Identify which cell holds the provided text, then report its (X, Y) central coordinate. 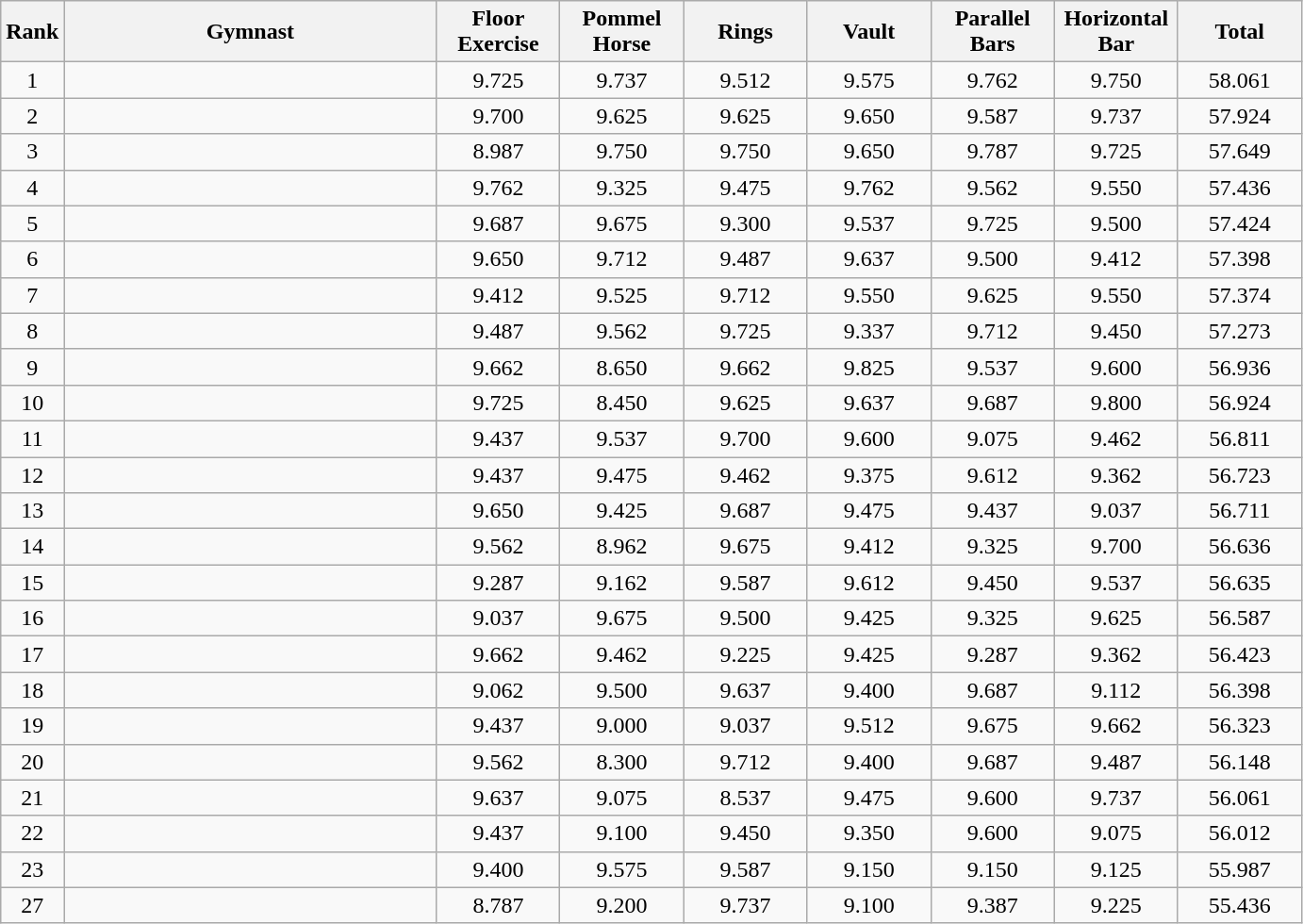
9.200 (622, 905)
8.300 (622, 762)
22 (32, 833)
8.537 (745, 798)
9.300 (745, 223)
8.450 (622, 403)
9.787 (992, 152)
57.398 (1239, 259)
56.323 (1239, 726)
14 (32, 547)
9.800 (1116, 403)
55.436 (1239, 905)
9.112 (1116, 690)
56.148 (1239, 762)
57.273 (1239, 331)
10 (32, 403)
8.962 (622, 547)
PommelHorse (622, 32)
8.987 (498, 152)
56.061 (1239, 798)
15 (32, 583)
9.337 (869, 331)
56.423 (1239, 654)
9.125 (1116, 869)
Vault (869, 32)
8.650 (622, 367)
56.924 (1239, 403)
ParallelBars (992, 32)
9.525 (622, 295)
9 (32, 367)
9.375 (869, 474)
9.062 (498, 690)
27 (32, 905)
11 (32, 438)
56.711 (1239, 511)
57.374 (1239, 295)
Rank (32, 32)
56.012 (1239, 833)
21 (32, 798)
Gymnast (251, 32)
5 (32, 223)
56.811 (1239, 438)
56.636 (1239, 547)
3 (32, 152)
7 (32, 295)
9.387 (992, 905)
1 (32, 80)
2 (32, 116)
57.424 (1239, 223)
4 (32, 188)
9.825 (869, 367)
55.987 (1239, 869)
16 (32, 619)
56.398 (1239, 690)
57.436 (1239, 188)
23 (32, 869)
56.635 (1239, 583)
FloorExercise (498, 32)
9.350 (869, 833)
20 (32, 762)
6 (32, 259)
57.924 (1239, 116)
8 (32, 331)
57.649 (1239, 152)
19 (32, 726)
9.162 (622, 583)
13 (32, 511)
9.000 (622, 726)
58.061 (1239, 80)
56.587 (1239, 619)
17 (32, 654)
56.723 (1239, 474)
12 (32, 474)
HorizontalBar (1116, 32)
Total (1239, 32)
8.787 (498, 905)
18 (32, 690)
Rings (745, 32)
56.936 (1239, 367)
